Pinpoint the cell where the given text exists, returning its [X, Y] midpoint coordinate. 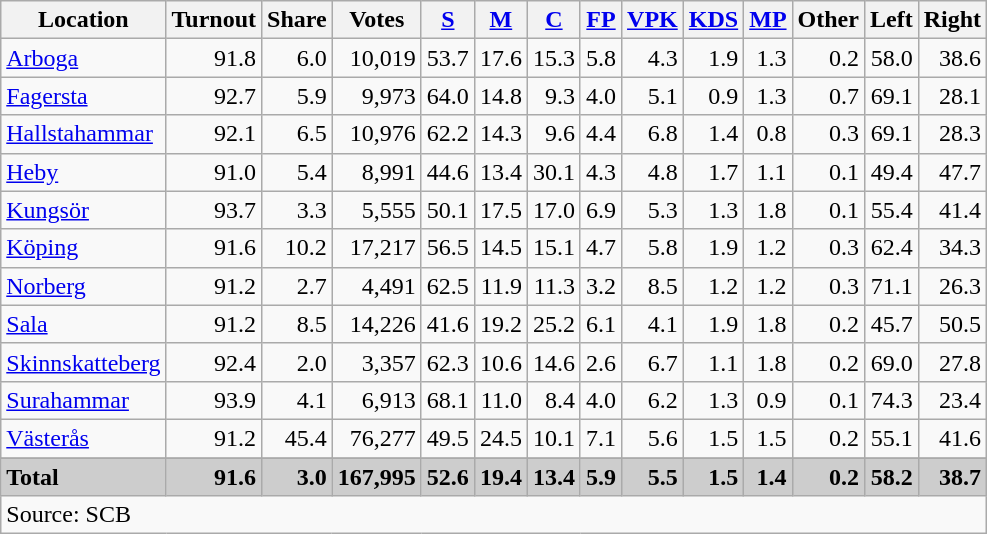
49.5 [448, 438]
28.1 [952, 96]
26.3 [952, 286]
62.5 [448, 286]
62.2 [448, 134]
50.1 [448, 210]
15.1 [554, 248]
M [500, 20]
55.4 [891, 210]
58.0 [891, 58]
Norberg [84, 286]
11.0 [500, 400]
14.8 [500, 96]
17,217 [376, 248]
47.7 [952, 172]
Source: SCB [494, 515]
23.4 [952, 400]
Location [84, 20]
34.3 [952, 248]
9,973 [376, 96]
Sala [84, 324]
11.3 [554, 286]
10,976 [376, 134]
17.5 [500, 210]
Other [828, 20]
91.8 [214, 58]
Share [298, 20]
3.3 [298, 210]
3.2 [600, 286]
Köping [84, 248]
Kungsör [84, 210]
25.2 [554, 324]
4,491 [376, 286]
6.2 [653, 400]
55.1 [891, 438]
Heby [84, 172]
6.8 [653, 134]
58.2 [891, 477]
17.6 [500, 58]
74.3 [891, 400]
Arboga [84, 58]
5,555 [376, 210]
2.7 [298, 286]
10.6 [500, 362]
50.5 [952, 324]
1.7 [713, 172]
52.6 [448, 477]
3,357 [376, 362]
Hallstahammar [84, 134]
41.4 [952, 210]
C [554, 20]
FP [600, 20]
14.5 [500, 248]
19.4 [500, 477]
4.4 [600, 134]
44.6 [448, 172]
9.3 [554, 96]
5.4 [298, 172]
24.5 [500, 438]
6.0 [298, 58]
4.8 [653, 172]
9.6 [554, 134]
Västerås [84, 438]
5.3 [653, 210]
19.2 [500, 324]
14.6 [554, 362]
S [448, 20]
62.4 [891, 248]
5.5 [653, 477]
MP [768, 20]
92.1 [214, 134]
49.4 [891, 172]
5.1 [653, 96]
91.0 [214, 172]
Fagersta [84, 96]
10.2 [298, 248]
Total [84, 477]
Left [891, 20]
Right [952, 20]
VPK [653, 20]
92.7 [214, 96]
53.7 [448, 58]
KDS [713, 20]
6.9 [600, 210]
38.7 [952, 477]
14,226 [376, 324]
2.6 [600, 362]
27.8 [952, 362]
6,913 [376, 400]
45.7 [891, 324]
69.0 [891, 362]
Turnout [214, 20]
7.1 [600, 438]
6.5 [298, 134]
28.3 [952, 134]
5.6 [653, 438]
64.0 [448, 96]
0.8 [768, 134]
11.9 [500, 286]
3.0 [298, 477]
30.1 [554, 172]
167,995 [376, 477]
6.7 [653, 362]
0.7 [828, 96]
8,991 [376, 172]
8.4 [554, 400]
2.0 [298, 362]
56.5 [448, 248]
10.1 [554, 438]
17.0 [554, 210]
10,019 [376, 58]
Votes [376, 20]
92.4 [214, 362]
68.1 [448, 400]
38.6 [952, 58]
93.7 [214, 210]
71.1 [891, 286]
45.4 [298, 438]
Skinnskatteberg [84, 362]
6.1 [600, 324]
15.3 [554, 58]
14.3 [500, 134]
93.9 [214, 400]
62.3 [448, 362]
4.7 [600, 248]
Surahammar [84, 400]
76,277 [376, 438]
